Capture the cell that displays the provided text and extract its (X, Y) central coordinate. 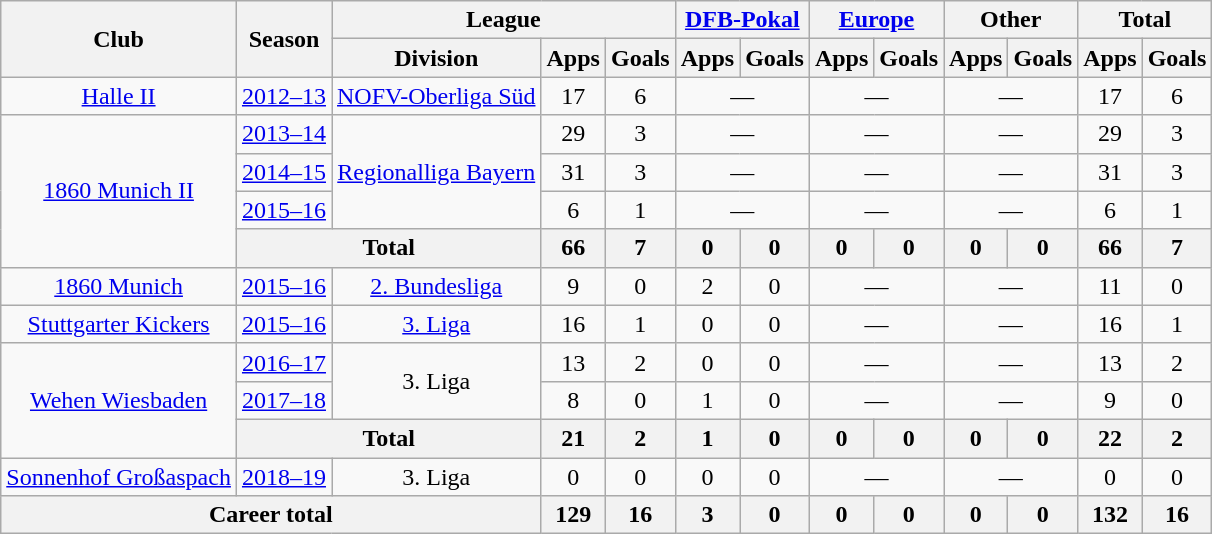
2012–13 (284, 96)
Regionalliga Bayern (437, 172)
League (504, 20)
11 (1110, 286)
2013–14 (284, 134)
NOFV-Oberliga Süd (437, 96)
Sonnenhof Großaspach (119, 477)
Other (1011, 20)
8 (573, 400)
Halle II (119, 96)
21 (573, 438)
Wehen Wiesbaden (119, 400)
22 (1110, 438)
DFB-Pokal (742, 20)
Season (284, 39)
2. Bundesliga (437, 286)
Stuttgarter Kickers (119, 324)
2018–19 (284, 477)
2017–18 (284, 400)
2014–15 (284, 172)
129 (573, 515)
1860 Munich (119, 286)
132 (1110, 515)
Career total (271, 515)
Europe (876, 20)
Club (119, 39)
Division (437, 58)
2016–17 (284, 362)
1860 Munich II (119, 191)
